Return (x, y) of the center of cell containing provided text 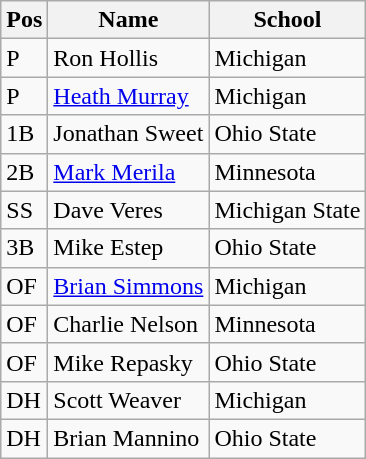
Scott Weaver (128, 400)
2B (24, 172)
Brian Mannino (128, 438)
1B (24, 134)
Dave Veres (128, 210)
Mark Merila (128, 172)
Name (128, 20)
Brian Simmons (128, 286)
Charlie Nelson (128, 324)
SS (24, 210)
Mike Estep (128, 248)
Pos (24, 20)
Jonathan Sweet (128, 134)
Mike Repasky (128, 362)
3B (24, 248)
School (288, 20)
Heath Murray (128, 96)
Michigan State (288, 210)
Ron Hollis (128, 58)
